Extract the (X, Y) coordinate from the center of the cell holding the provided text.  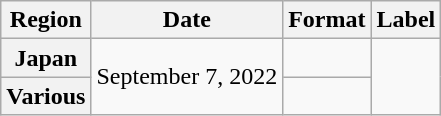
Format (327, 20)
September 7, 2022 (187, 77)
Various (46, 96)
Region (46, 20)
Label (406, 20)
Date (187, 20)
Japan (46, 58)
